Determine the [x, y] coordinate at the center of the cell enclosing the given text.  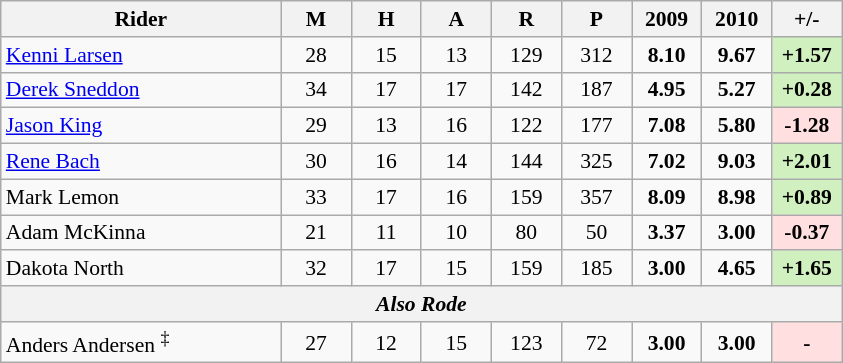
Anders Andersen ‡ [141, 342]
122 [526, 126]
177 [596, 126]
Rene Bach [141, 162]
129 [526, 55]
3.37 [667, 233]
+0.28 [807, 90]
7.02 [667, 162]
32 [316, 269]
Mark Lemon [141, 197]
- [807, 342]
325 [596, 162]
5.80 [737, 126]
Derek Sneddon [141, 90]
33 [316, 197]
21 [316, 233]
29 [316, 126]
27 [316, 342]
2009 [667, 19]
P [596, 19]
+/- [807, 19]
A [456, 19]
Adam McKinna [141, 233]
80 [526, 233]
Jason King [141, 126]
123 [526, 342]
187 [596, 90]
9.03 [737, 162]
H [386, 19]
8.09 [667, 197]
14 [456, 162]
34 [316, 90]
8.98 [737, 197]
185 [596, 269]
8.10 [667, 55]
72 [596, 342]
5.27 [737, 90]
+1.57 [807, 55]
11 [386, 233]
-1.28 [807, 126]
144 [526, 162]
30 [316, 162]
4.95 [667, 90]
12 [386, 342]
Rider [141, 19]
M [316, 19]
7.08 [667, 126]
-0.37 [807, 233]
4.65 [737, 269]
+1.65 [807, 269]
2010 [737, 19]
357 [596, 197]
R [526, 19]
9.67 [737, 55]
Kenni Larsen [141, 55]
+2.01 [807, 162]
Also Rode [422, 304]
50 [596, 233]
142 [526, 90]
312 [596, 55]
10 [456, 233]
28 [316, 55]
+0.89 [807, 197]
Dakota North [141, 269]
